Scan for the cell matching the given text and deliver its (x, y) coordinate at center. 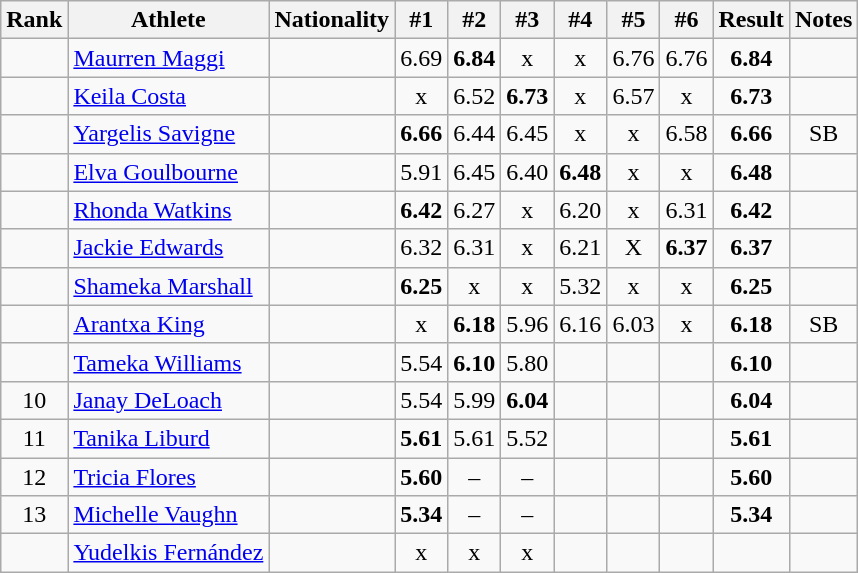
5.32 (580, 286)
5.96 (528, 324)
5.52 (528, 438)
#6 (686, 20)
6.16 (580, 324)
Shameka Marshall (168, 286)
5.99 (474, 400)
#1 (422, 20)
Rhonda Watkins (168, 210)
Arantxa King (168, 324)
6.32 (422, 248)
6.58 (686, 134)
6.69 (422, 58)
Tanika Liburd (168, 438)
6.03 (634, 324)
6.27 (474, 210)
6.44 (474, 134)
#5 (634, 20)
6.40 (528, 172)
Yudelkis Fernández (168, 553)
6.52 (474, 96)
Tricia Flores (168, 477)
#3 (528, 20)
Maurren Maggi (168, 58)
Nationality (332, 20)
Notes (823, 20)
13 (34, 515)
#4 (580, 20)
5.91 (422, 172)
Result (751, 20)
11 (34, 438)
Keila Costa (168, 96)
Tameka Williams (168, 362)
Athlete (168, 20)
12 (34, 477)
X (634, 248)
Michelle Vaughn (168, 515)
10 (34, 400)
Janay DeLoach (168, 400)
5.80 (528, 362)
Elva Goulbourne (168, 172)
6.21 (580, 248)
#2 (474, 20)
6.20 (580, 210)
6.57 (634, 96)
Jackie Edwards (168, 248)
Rank (34, 20)
Yargelis Savigne (168, 134)
